Extract the (x, y) coordinate from the center of the cell holding the provided text.  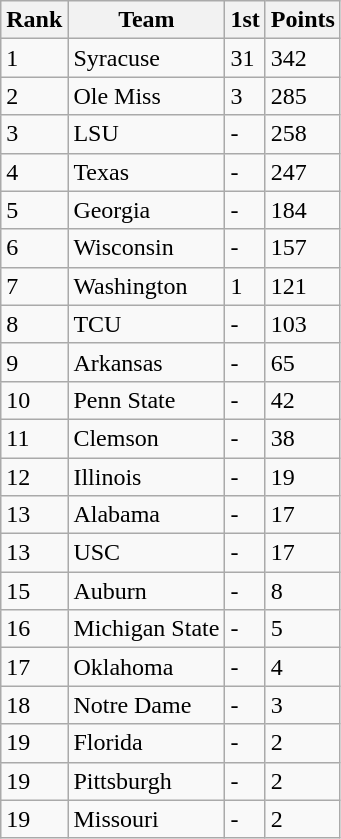
Oklahoma (146, 667)
Florida (146, 743)
USC (146, 553)
38 (302, 438)
Arkansas (146, 362)
Michigan State (146, 629)
258 (302, 134)
342 (302, 58)
16 (34, 629)
Ole Miss (146, 96)
Missouri (146, 819)
15 (34, 591)
Pittsburgh (146, 781)
42 (302, 400)
Points (302, 20)
Notre Dame (146, 705)
Team (146, 20)
TCU (146, 324)
Auburn (146, 591)
Alabama (146, 515)
12 (34, 477)
285 (302, 96)
11 (34, 438)
184 (302, 210)
Texas (146, 172)
Georgia (146, 210)
Syracuse (146, 58)
7 (34, 286)
157 (302, 248)
18 (34, 705)
Rank (34, 20)
65 (302, 362)
31 (245, 58)
Washington (146, 286)
9 (34, 362)
Wisconsin (146, 248)
Clemson (146, 438)
121 (302, 286)
Penn State (146, 400)
10 (34, 400)
1st (245, 20)
6 (34, 248)
247 (302, 172)
103 (302, 324)
LSU (146, 134)
Illinois (146, 477)
